Determine the [x, y] coordinate at the center of the cell enclosing the given text.  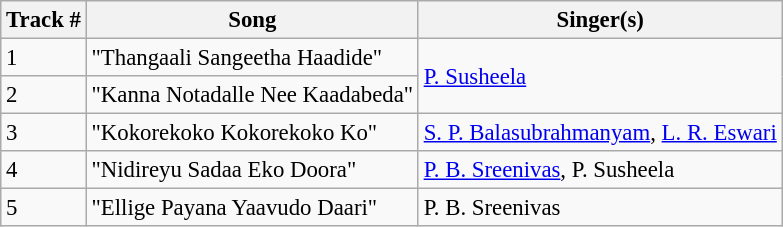
"Kanna Notadalle Nee Kaadabeda" [252, 95]
P. Susheela [600, 76]
"Nidireyu Sadaa Eko Doora" [252, 170]
1 [44, 58]
Track # [44, 20]
S. P. Balasubrahmanyam, L. R. Eswari [600, 133]
"Kokorekoko Kokorekoko Ko" [252, 133]
Song [252, 20]
"Ellige Payana Yaavudo Daari" [252, 208]
Singer(s) [600, 20]
"Thangaali Sangeetha Haadide" [252, 58]
3 [44, 133]
P. B. Sreenivas [600, 208]
P. B. Sreenivas, P. Susheela [600, 170]
4 [44, 170]
2 [44, 95]
5 [44, 208]
